Return the [x, y] coordinate for the center point of the cell that contains the specified text.  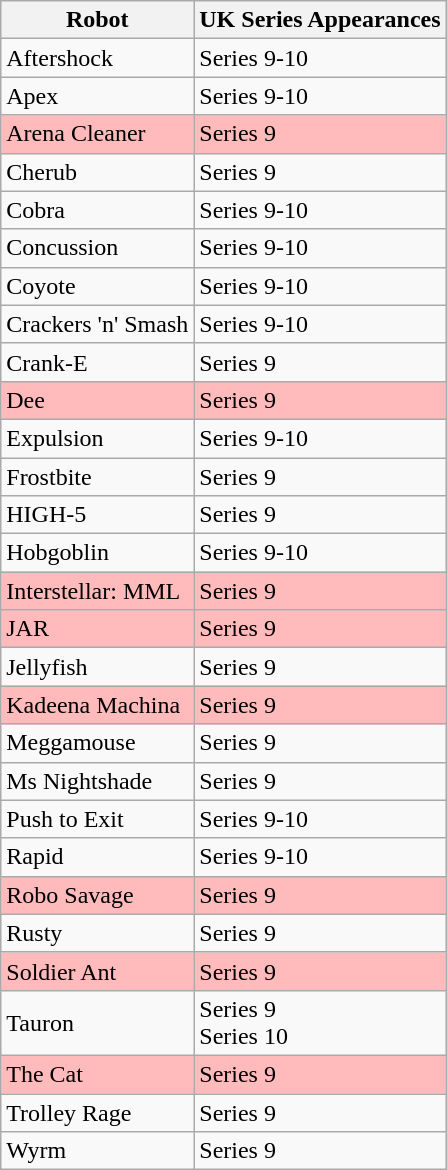
Concussion [98, 248]
Jellyfish [98, 667]
Aftershock [98, 58]
Ms Nightshade [98, 781]
Apex [98, 96]
Dee [98, 400]
Series 9Series 10 [320, 1022]
UK Series Appearances [320, 20]
Kadeena Machina [98, 705]
Coyote [98, 286]
Wyrm [98, 1151]
Rapid [98, 857]
Interstellar: MML [98, 591]
Meggamouse [98, 743]
Crackers 'n' Smash [98, 324]
Robot [98, 20]
Trolley Rage [98, 1113]
Arena Cleaner [98, 134]
Rusty [98, 933]
HIGH-5 [98, 515]
Cobra [98, 210]
Hobgoblin [98, 553]
Expulsion [98, 438]
Robo Savage [98, 895]
Cherub [98, 172]
Frostbite [98, 477]
Push to Exit [98, 819]
Tauron [98, 1022]
Soldier Ant [98, 971]
Crank-E [98, 362]
JAR [98, 629]
The Cat [98, 1074]
